Return (x, y) of the center of cell containing provided text 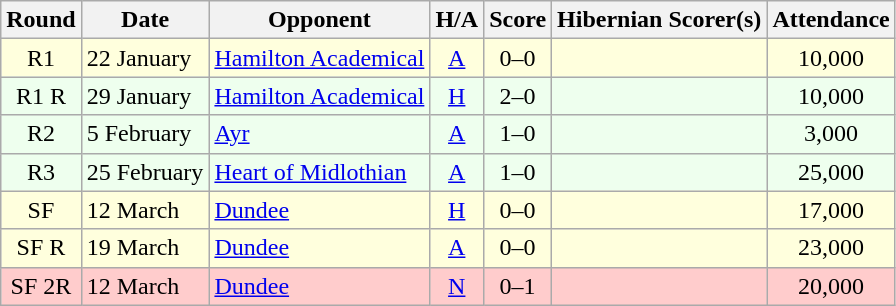
Ayr (320, 134)
R2 (41, 134)
Heart of Midlothian (320, 172)
25,000 (831, 172)
3,000 (831, 134)
25 February (145, 172)
29 January (145, 96)
17,000 (831, 210)
Hibernian Scorer(s) (660, 20)
R1 R (41, 96)
22 January (145, 58)
R1 (41, 58)
0–1 (518, 286)
20,000 (831, 286)
H/A (457, 20)
R3 (41, 172)
SF (41, 210)
Date (145, 20)
2–0 (518, 96)
Score (518, 20)
SF R (41, 248)
N (457, 286)
19 March (145, 248)
Attendance (831, 20)
SF 2R (41, 286)
Round (41, 20)
5 February (145, 134)
23,000 (831, 248)
Opponent (320, 20)
